Extract the [x, y] coordinate from the center of the cell holding the provided text.  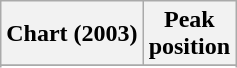
Peakposition [189, 34]
Chart (2003) [72, 34]
